Search for the cell housing the specified text and yield its (X, Y) center coordinate. 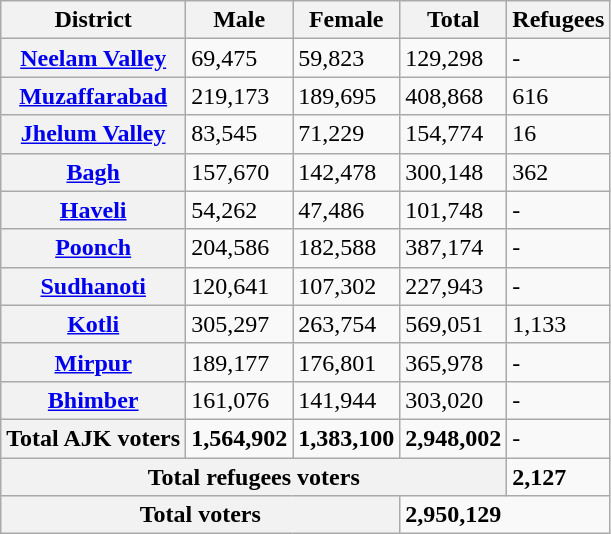
569,051 (454, 324)
Refugees (558, 20)
Bhimber (94, 400)
Bagh (94, 172)
101,748 (454, 210)
616 (558, 96)
189,695 (346, 96)
303,020 (454, 400)
408,868 (454, 96)
Male (240, 20)
182,588 (346, 248)
120,641 (240, 286)
Haveli (94, 210)
362 (558, 172)
154,774 (454, 134)
83,545 (240, 134)
54,262 (240, 210)
Total refugees voters (254, 477)
Total voters (200, 515)
69,475 (240, 58)
189,177 (240, 362)
1,564,902 (240, 438)
129,298 (454, 58)
142,478 (346, 172)
16 (558, 134)
Muzaffarabad (94, 96)
107,302 (346, 286)
2,948,002 (454, 438)
Sudhanoti (94, 286)
161,076 (240, 400)
Poonch (94, 248)
District (94, 20)
59,823 (346, 58)
Total AJK voters (94, 438)
365,978 (454, 362)
204,586 (240, 248)
71,229 (346, 134)
Total (454, 20)
387,174 (454, 248)
Mirpur (94, 362)
1,383,100 (346, 438)
Neelam Valley (94, 58)
Jhelum Valley (94, 134)
263,754 (346, 324)
Kotli (94, 324)
47,486 (346, 210)
227,943 (454, 286)
219,173 (240, 96)
176,801 (346, 362)
2,950,129 (505, 515)
2,127 (558, 477)
141,944 (346, 400)
300,148 (454, 172)
Female (346, 20)
157,670 (240, 172)
1,133 (558, 324)
305,297 (240, 324)
